Determine the (x, y) coordinate at the center of the cell enclosing the given text.  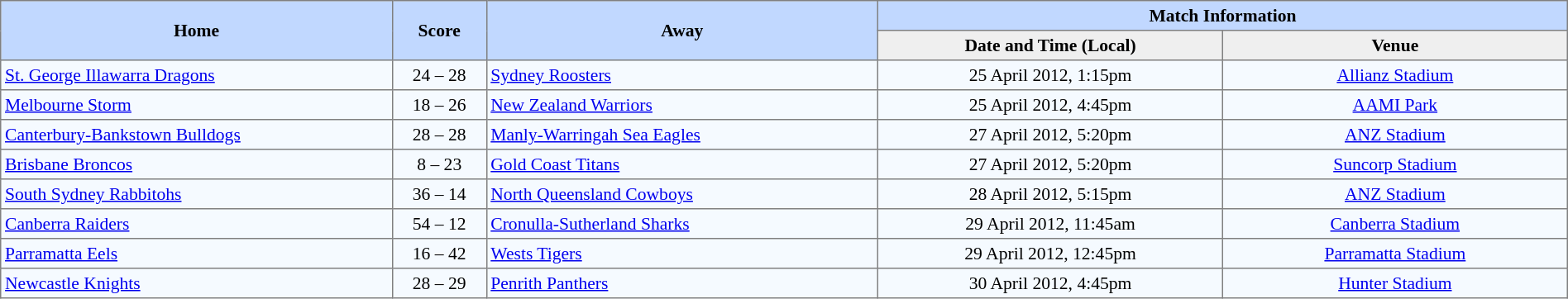
18 – 26 (439, 105)
24 – 28 (439, 75)
28 April 2012, 5:15pm (1050, 194)
Cronulla-Sutherland Sharks (682, 224)
29 April 2012, 12:45pm (1050, 254)
Hunter Stadium (1394, 283)
Brisbane Broncos (197, 164)
16 – 42 (439, 254)
Venue (1394, 45)
South Sydney Rabbitohs (197, 194)
Gold Coast Titans (682, 164)
25 April 2012, 4:45pm (1050, 105)
Parramatta Eels (197, 254)
Newcastle Knights (197, 283)
Suncorp Stadium (1394, 164)
30 April 2012, 4:45pm (1050, 283)
North Queensland Cowboys (682, 194)
Parramatta Stadium (1394, 254)
St. George Illawarra Dragons (197, 75)
Canberra Raiders (197, 224)
54 – 12 (439, 224)
Allianz Stadium (1394, 75)
Score (439, 31)
New Zealand Warriors (682, 105)
Canterbury-Bankstown Bulldogs (197, 135)
Melbourne Storm (197, 105)
AAMI Park (1394, 105)
Penrith Panthers (682, 283)
Date and Time (Local) (1050, 45)
Wests Tigers (682, 254)
Canberra Stadium (1394, 224)
25 April 2012, 1:15pm (1050, 75)
28 – 29 (439, 283)
Match Information (1223, 16)
Manly-Warringah Sea Eagles (682, 135)
Away (682, 31)
36 – 14 (439, 194)
Home (197, 31)
8 – 23 (439, 164)
29 April 2012, 11:45am (1050, 224)
28 – 28 (439, 135)
Sydney Roosters (682, 75)
